From the cell containing the given text, extract its center point as (X, Y) coordinate. 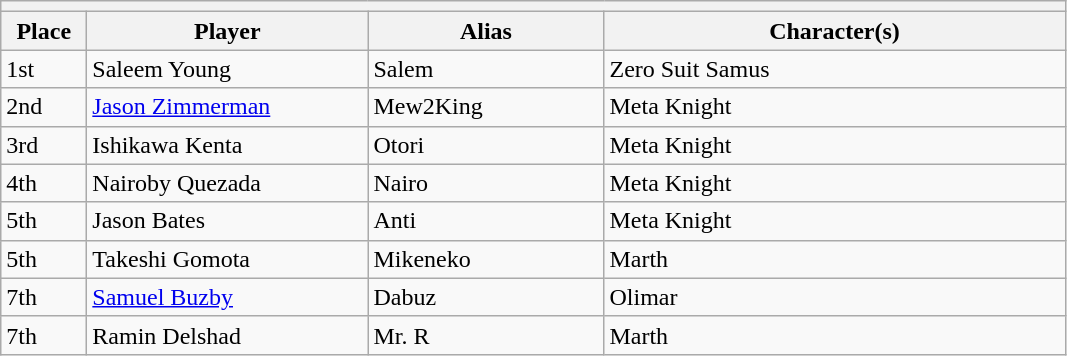
3rd (44, 145)
Jason Bates (228, 221)
Takeshi Gomota (228, 259)
4th (44, 183)
2nd (44, 107)
Nairo (486, 183)
Mr. R (486, 335)
Dabuz (486, 297)
Character(s) (834, 31)
Ramin Delshad (228, 335)
Saleem Young (228, 69)
Jason Zimmerman (228, 107)
Mikeneko (486, 259)
Alias (486, 31)
Salem (486, 69)
Samuel Buzby (228, 297)
1st (44, 69)
Zero Suit Samus (834, 69)
Place (44, 31)
Olimar (834, 297)
Mew2King (486, 107)
Otori (486, 145)
Player (228, 31)
Ishikawa Kenta (228, 145)
Nairoby Quezada (228, 183)
Anti (486, 221)
